For the text-containing cell, return its midpoint in [x, y] coordinate format. 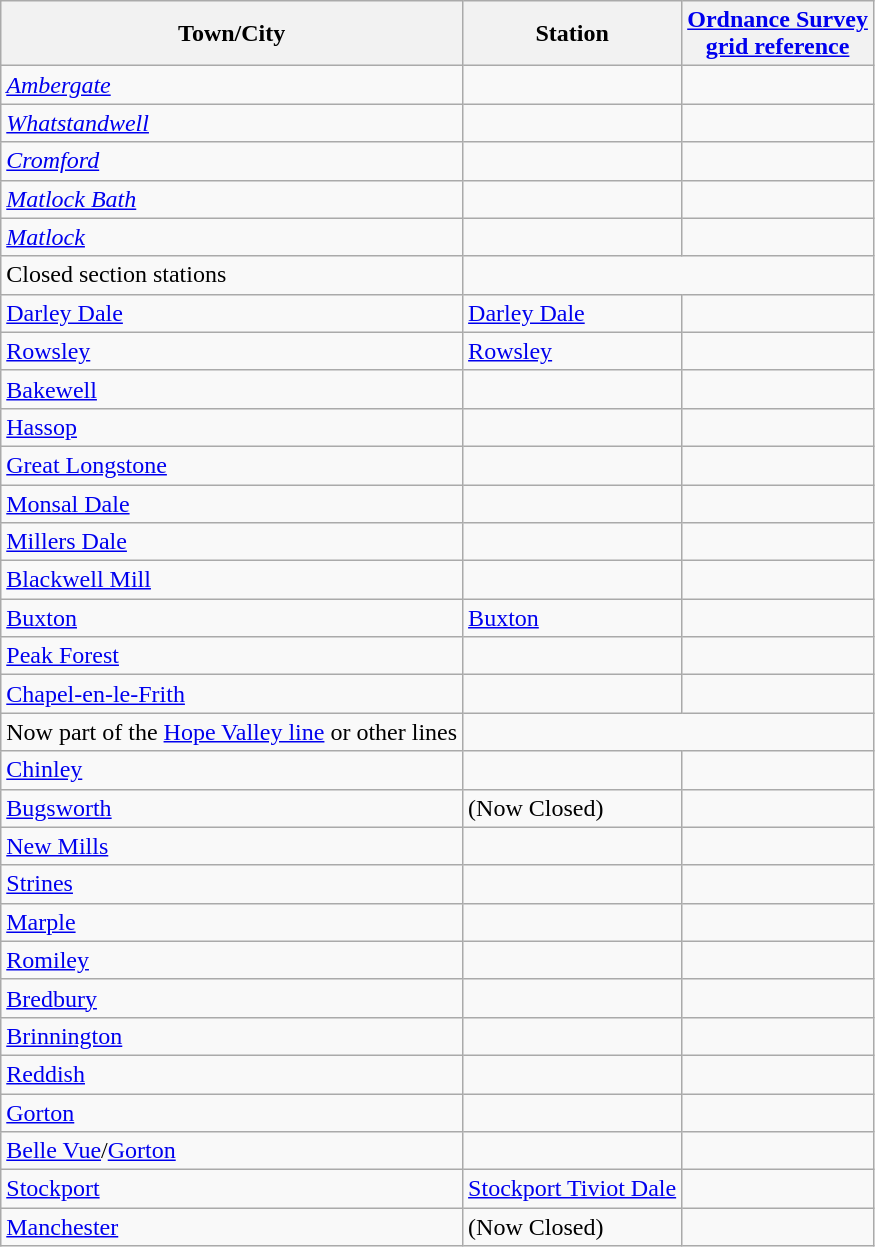
Bakewell [232, 389]
Station [572, 34]
Marple [232, 922]
Now part of the Hope Valley line or other lines [232, 732]
New Mills [232, 846]
Blackwell Mill [232, 580]
Brinnington [232, 1036]
Closed section stations [232, 275]
Hassop [232, 427]
Matlock [232, 237]
Romiley [232, 960]
Manchester [232, 1227]
Millers Dale [232, 542]
Stockport Tiviot Dale [572, 1189]
Town/City [232, 34]
Stockport [232, 1189]
Bugsworth [232, 808]
Chinley [232, 770]
Reddish [232, 1074]
Chapel-en-le-Frith [232, 694]
Matlock Bath [232, 199]
Strines [232, 884]
Peak Forest [232, 656]
Cromford [232, 161]
Ordnance Survey grid reference [778, 34]
Great Longstone [232, 465]
Whatstandwell [232, 123]
Gorton [232, 1113]
Belle Vue/Gorton [232, 1151]
Ambergate [232, 85]
Bredbury [232, 998]
Monsal Dale [232, 503]
